Capture the cell that displays the provided text and extract its [x, y] central coordinate. 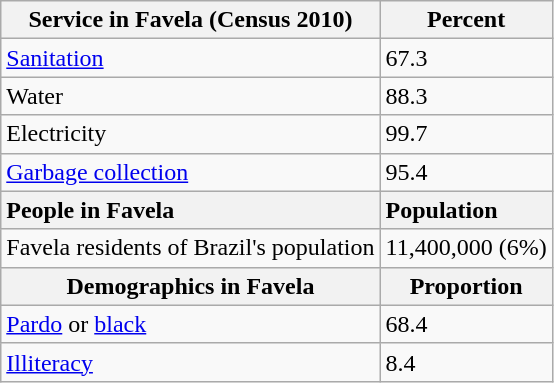
Population [466, 210]
Pardo or black [190, 324]
Sanitation [190, 58]
Electricity [190, 134]
Percent [466, 20]
67.3 [466, 58]
68.4 [466, 324]
Proportion [466, 286]
Demographics in Favela [190, 286]
Garbage collection [190, 172]
88.3 [466, 96]
8.4 [466, 362]
99.7 [466, 134]
Illiteracy [190, 362]
95.4 [466, 172]
11,400,000 (6%) [466, 248]
People in Favela [190, 210]
Favela residents of Brazil's population [190, 248]
Water [190, 96]
Service in Favela (Census 2010) [190, 20]
